Scan for the cell matching the given text and deliver its [X, Y] coordinate at center. 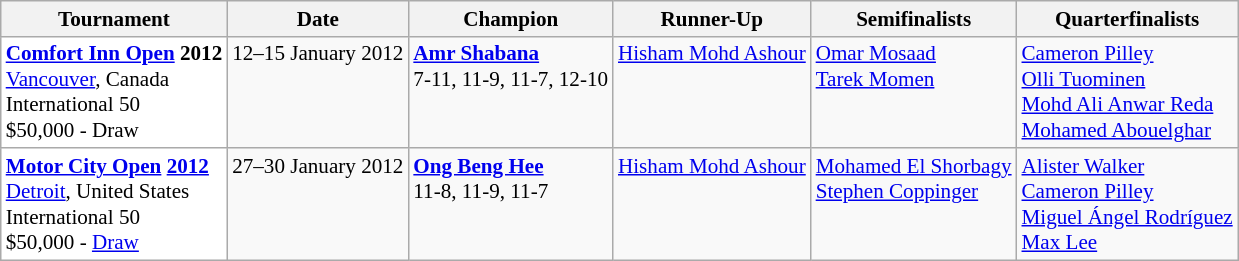
12–15 January 2012 [318, 92]
Amr Shabana7-11, 11-9, 11-7, 12-10 [510, 92]
27–30 January 2012 [318, 204]
Motor City Open 2012 Detroit, United StatesInternational 50$50,000 - Draw [114, 204]
Ong Beng Hee11-8, 11-9, 11-7 [510, 204]
Date [318, 18]
Mohamed El Shorbagy Stephen Coppinger [914, 204]
Semifinalists [914, 18]
Runner-Up [712, 18]
Quarterfinalists [1128, 18]
Champion [510, 18]
Tournament [114, 18]
Omar Mosaad Tarek Momen [914, 92]
Cameron Pilley Olli Tuominen Mohd Ali Anwar Reda Mohamed Abouelghar [1128, 92]
Alister Walker Cameron Pilley Miguel Ángel Rodríguez Max Lee [1128, 204]
Comfort Inn Open 2012 Vancouver, CanadaInternational 50$50,000 - Draw [114, 92]
